Identify which cell holds the provided text, then report its [X, Y] central coordinate. 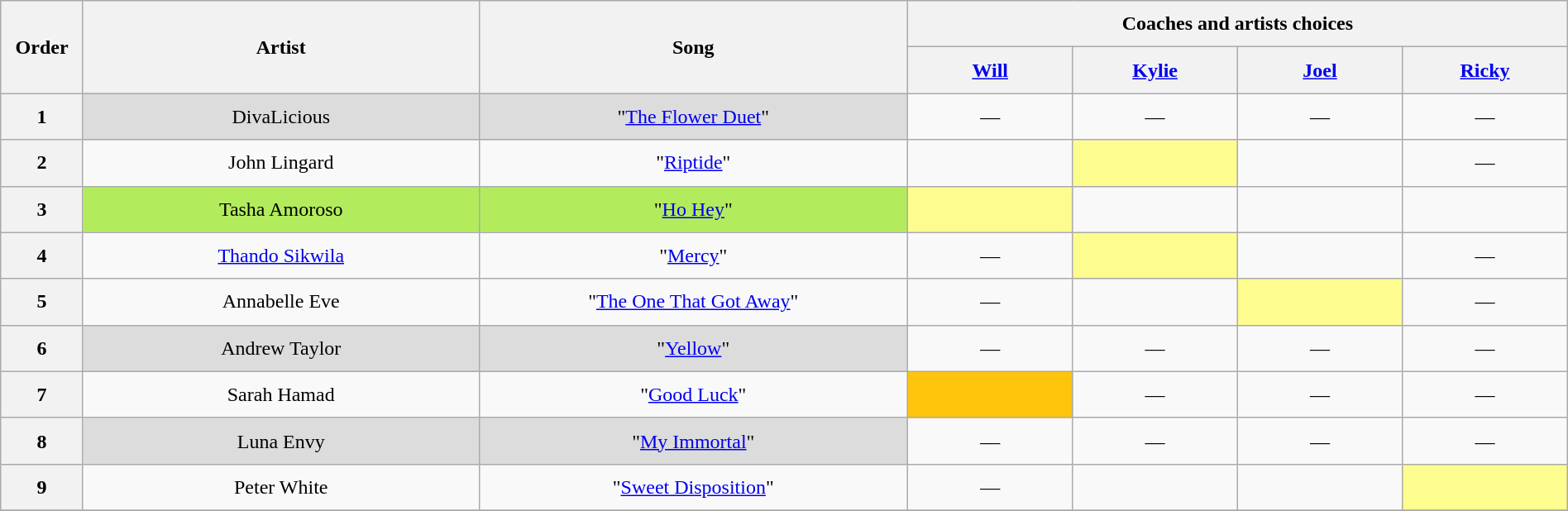
DivaLicious [281, 117]
"Yellow" [693, 348]
Tasha Amoroso [281, 209]
Sarah Hamad [281, 394]
7 [42, 394]
Joel [1320, 70]
"The One That Got Away" [693, 302]
Will [991, 70]
4 [42, 255]
3 [42, 209]
9 [42, 487]
Peter White [281, 487]
Kylie [1154, 70]
"Sweet Disposition" [693, 487]
"Mercy" [693, 255]
Andrew Taylor [281, 348]
Ricky [1485, 70]
Luna Envy [281, 441]
Coaches and artists choices [1238, 24]
8 [42, 441]
"Riptide" [693, 163]
"My Immortal" [693, 441]
Song [693, 47]
Order [42, 47]
Thando Sikwila [281, 255]
1 [42, 117]
5 [42, 302]
"Ho Hey" [693, 209]
2 [42, 163]
Annabelle Eve [281, 302]
"Good Luck" [693, 394]
John Lingard [281, 163]
Artist [281, 47]
"The Flower Duet" [693, 117]
6 [42, 348]
